From the cell containing the given text, extract its center point as [x, y] coordinate. 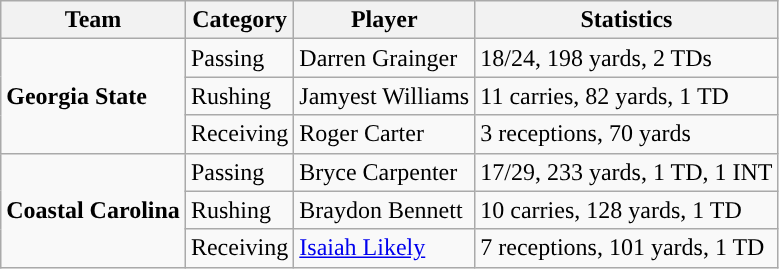
Darren Grainger [384, 58]
11 carries, 82 yards, 1 TD [626, 96]
Statistics [626, 20]
Player [384, 20]
Bryce Carpenter [384, 172]
Team [94, 20]
7 receptions, 101 yards, 1 TD [626, 248]
3 receptions, 70 yards [626, 134]
10 carries, 128 yards, 1 TD [626, 210]
Roger Carter [384, 134]
Georgia State [94, 96]
18/24, 198 yards, 2 TDs [626, 58]
17/29, 233 yards, 1 TD, 1 INT [626, 172]
Jamyest Williams [384, 96]
Braydon Bennett [384, 210]
Isaiah Likely [384, 248]
Category [239, 20]
Coastal Carolina [94, 210]
